Identify which cell holds the provided text, then report its [x, y] central coordinate. 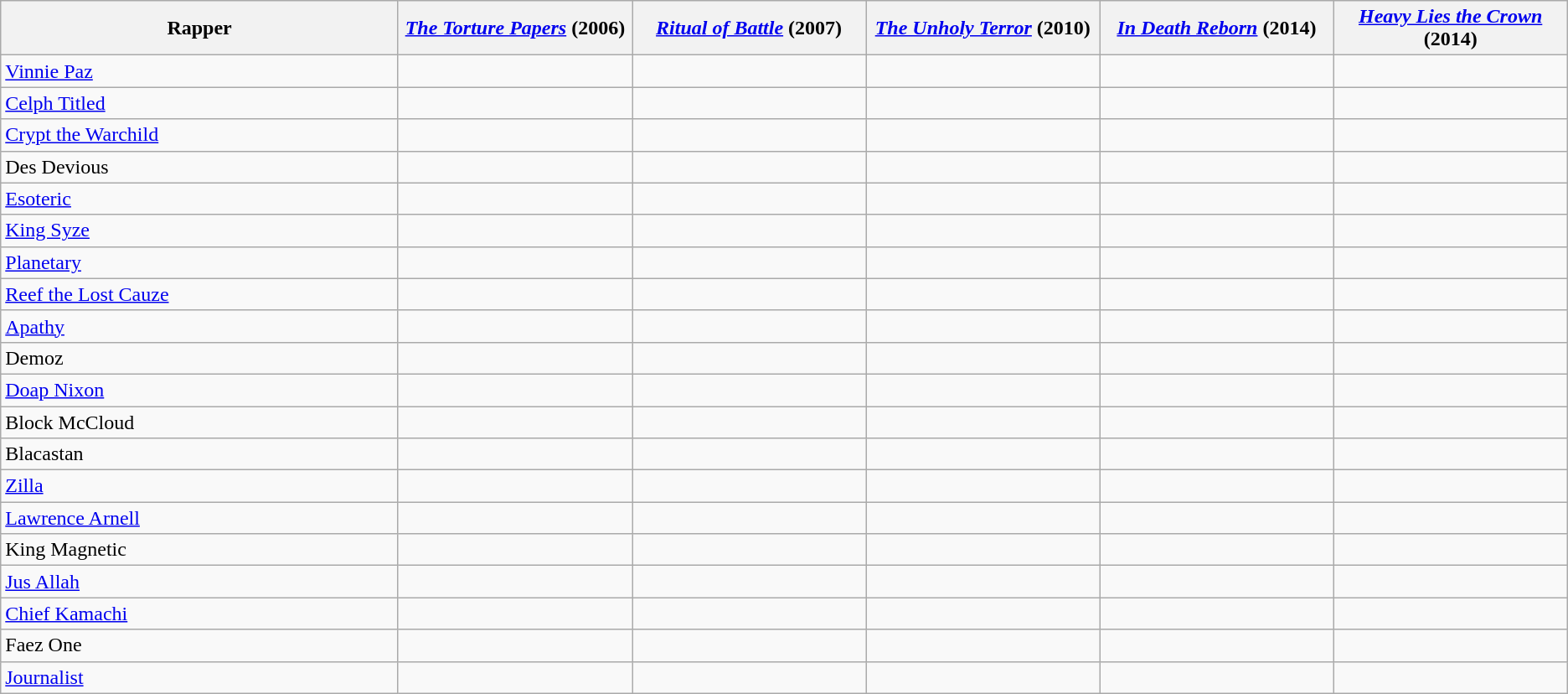
Faez One [199, 645]
Block McCloud [199, 422]
King Magnetic [199, 550]
Vinnie Paz [199, 71]
Heavy Lies the Crown (2014) [1451, 28]
Doap Nixon [199, 390]
In Death Reborn (2014) [1216, 28]
Zilla [199, 486]
Celph Titled [199, 103]
King Syze [199, 230]
Reef the Lost Cauze [199, 294]
Demoz [199, 358]
Blacastan [199, 454]
Chief Kamachi [199, 614]
Apathy [199, 326]
Journalist [199, 677]
Rapper [199, 28]
Crypt the Warchild [199, 135]
The Unholy Terror (2010) [983, 28]
The Torture Papers (2006) [514, 28]
Esoteric [199, 199]
Ritual of Battle (2007) [749, 28]
Planetary [199, 262]
Jus Allah [199, 582]
Lawrence Arnell [199, 518]
Des Devious [199, 167]
